Return the [X, Y] coordinate for the center point of the cell that contains the specified text.  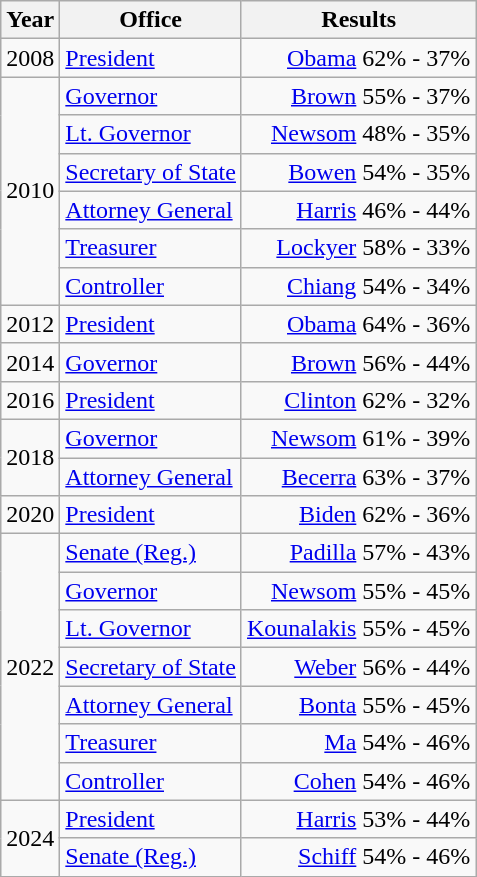
Office [151, 20]
Harris 53% - 44% [358, 819]
Harris 46% - 44% [358, 210]
Kounalakis 55% - 45% [358, 629]
Brown 55% - 37% [358, 96]
Cohen 54% - 46% [358, 781]
2012 [30, 324]
Weber 56% - 44% [358, 667]
Brown 56% - 44% [358, 362]
2016 [30, 400]
Padilla 57% - 43% [358, 553]
2008 [30, 58]
Bowen 54% - 35% [358, 172]
Lockyer 58% - 33% [358, 248]
Newsom 61% - 39% [358, 438]
Obama 62% - 37% [358, 58]
Ma 54% - 46% [358, 743]
Becerra 63% - 37% [358, 477]
Results [358, 20]
Newsom 48% - 35% [358, 134]
2014 [30, 362]
Newsom 55% - 45% [358, 591]
2022 [30, 667]
Schiff 54% - 46% [358, 857]
Bonta 55% - 45% [358, 705]
Biden 62% - 36% [358, 515]
Obama 64% - 36% [358, 324]
Chiang 54% - 34% [358, 286]
2024 [30, 838]
Year [30, 20]
2010 [30, 191]
2018 [30, 457]
Clinton 62% - 32% [358, 400]
2020 [30, 515]
